Return (x, y) of the center of cell containing provided text 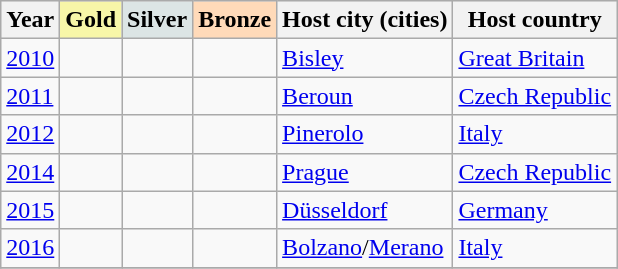
Pinerolo (365, 134)
2015 (30, 210)
Bronze (235, 20)
Germany (535, 210)
Bisley (365, 58)
Düsseldorf (365, 210)
Beroun (365, 96)
2016 (30, 248)
Host city (cities) (365, 20)
Great Britain (535, 58)
2012 (30, 134)
2014 (30, 172)
Prague (365, 172)
Host country (535, 20)
Year (30, 20)
Bolzano/Merano (365, 248)
Gold (91, 20)
Silver (158, 20)
2010 (30, 58)
2011 (30, 96)
